Return (x, y) of the center of cell containing provided text 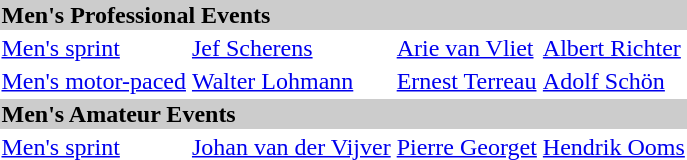
Adolf Schön (614, 81)
Albert Richter (614, 48)
Ernest Terreau (466, 81)
Men's Professional Events (343, 15)
Arie van Vliet (466, 48)
Men's motor-paced (94, 81)
Men's Amateur Events (343, 114)
Jef Scherens (291, 48)
Walter Lohmann (291, 81)
Men's sprint (94, 48)
